Capture the cell that displays the provided text and extract its [X, Y] central coordinate. 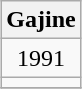
1991 [41, 58]
Gajine [41, 20]
